Find where the given text appears and provide that cell's center as [X, Y] coordinate. 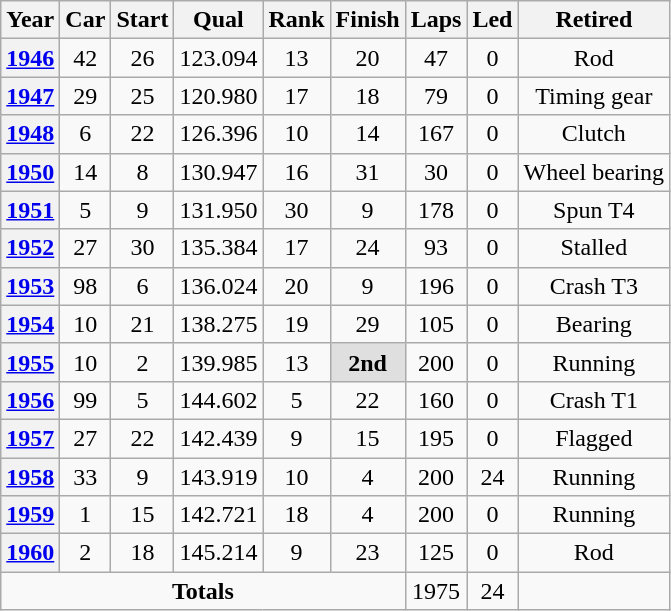
160 [436, 400]
Year [30, 20]
1947 [30, 96]
Car [86, 20]
1951 [30, 210]
1955 [30, 362]
47 [436, 58]
19 [296, 324]
1946 [30, 58]
21 [142, 324]
Timing gear [594, 96]
Spun T4 [594, 210]
98 [86, 286]
99 [86, 400]
Start [142, 20]
Led [492, 20]
130.947 [218, 172]
1960 [30, 553]
105 [436, 324]
138.275 [218, 324]
143.919 [218, 477]
1952 [30, 248]
1950 [30, 172]
23 [368, 553]
31 [368, 172]
2nd [368, 362]
131.950 [218, 210]
33 [86, 477]
144.602 [218, 400]
26 [142, 58]
120.980 [218, 96]
Crash T1 [594, 400]
139.985 [218, 362]
1958 [30, 477]
123.094 [218, 58]
93 [436, 248]
125 [436, 553]
1957 [30, 438]
Flagged [594, 438]
142.439 [218, 438]
Crash T3 [594, 286]
Totals [203, 591]
1948 [30, 134]
1953 [30, 286]
142.721 [218, 515]
1954 [30, 324]
8 [142, 172]
196 [436, 286]
Clutch [594, 134]
1975 [436, 591]
Finish [368, 20]
135.384 [218, 248]
145.214 [218, 553]
126.396 [218, 134]
25 [142, 96]
Laps [436, 20]
167 [436, 134]
195 [436, 438]
1 [86, 515]
136.024 [218, 286]
Wheel bearing [594, 172]
Qual [218, 20]
1956 [30, 400]
Stalled [594, 248]
79 [436, 96]
178 [436, 210]
42 [86, 58]
1959 [30, 515]
Bearing [594, 324]
16 [296, 172]
Rank [296, 20]
Retired [594, 20]
